Locate the cell with the specified text and output its (X, Y) center coordinate. 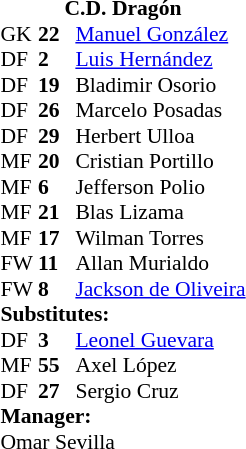
20 (57, 161)
Luis Hernández (160, 59)
6 (57, 186)
Bladimir Osorio (160, 84)
Axel López (160, 365)
Blas Lizama (160, 212)
Leonel Guevara (160, 339)
Substitutes: (122, 314)
11 (57, 263)
27 (57, 390)
22 (57, 33)
Manager: (122, 416)
Allan Murialdo (160, 263)
Wilman Torres (160, 237)
19 (57, 84)
Jackson de Oliveira (160, 288)
Herbert Ulloa (160, 135)
Marcelo Posadas (160, 110)
GK (19, 33)
Cristian Portillo (160, 161)
Manuel González (160, 33)
3 (57, 339)
29 (57, 135)
2 (57, 59)
17 (57, 237)
55 (57, 365)
26 (57, 110)
Sergio Cruz (160, 390)
8 (57, 288)
21 (57, 212)
Jefferson Polio (160, 186)
